Find where the given text appears and provide that cell's center as [x, y] coordinate. 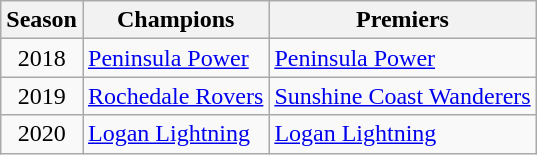
Rochedale Rovers [175, 96]
2020 [42, 134]
Champions [175, 20]
2019 [42, 96]
Sunshine Coast Wanderers [402, 96]
Season [42, 20]
Premiers [402, 20]
2018 [42, 58]
